Provide the (x, y) coordinate of the cell's center where the given text is located.  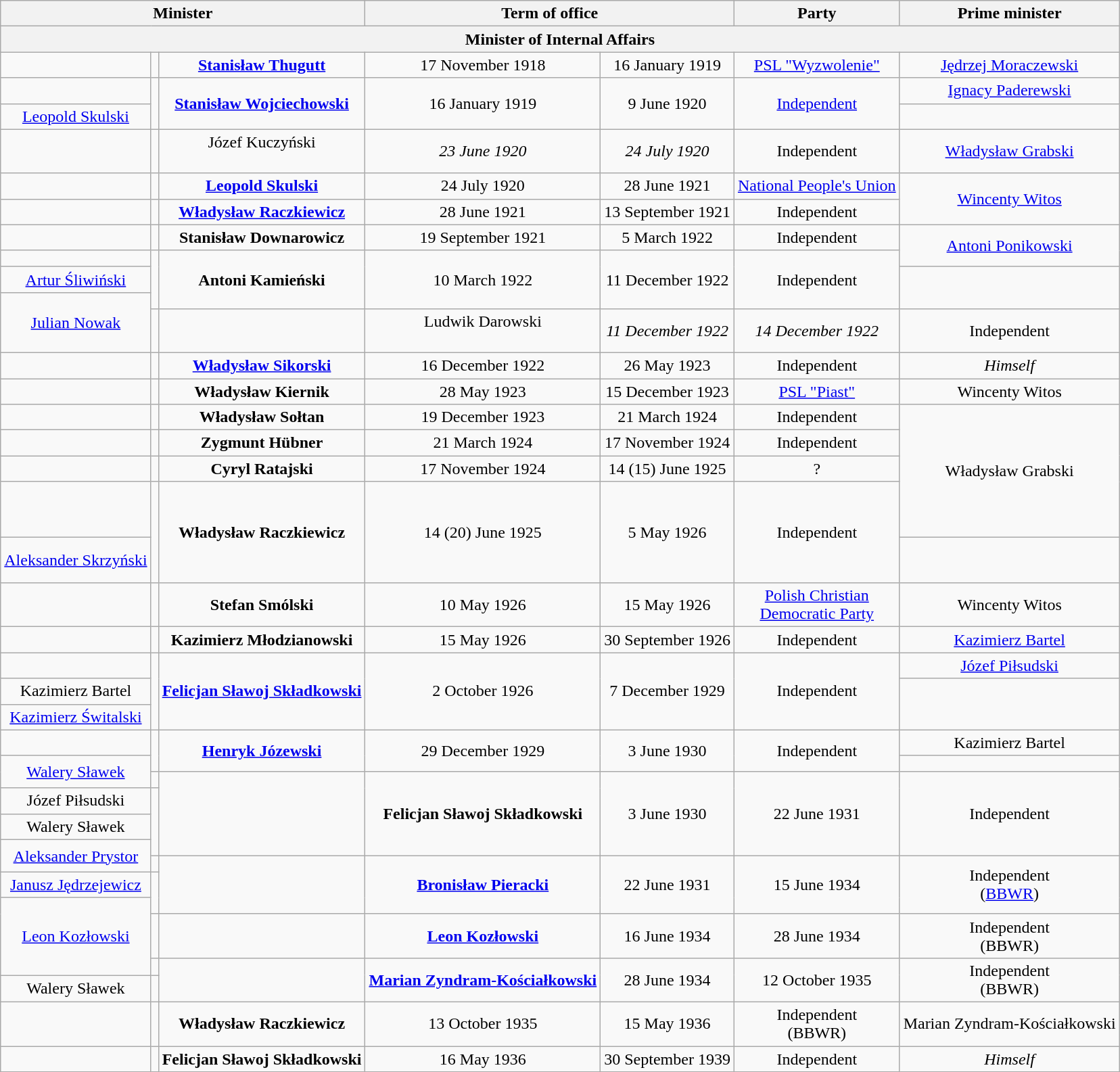
Zygmunt Hübner (262, 443)
Stanisław Downarowicz (262, 237)
10 March 1922 (483, 279)
5 May 1926 (668, 532)
30 September 1939 (668, 1058)
14 (15) June 1925 (668, 469)
19 September 1921 (483, 237)
Henryk Józewski (262, 751)
16 June 1934 (668, 936)
Antoni Kamieński (262, 279)
Władysław Sikorski (262, 365)
17 November 1918 (483, 65)
Prime minister (1009, 14)
2 October 1926 (483, 691)
Aleksander Skrzyński (76, 560)
12 October 1935 (817, 979)
Józef Kuczyński (262, 152)
15 December 1923 (668, 392)
14 (20) June 1925 (483, 532)
13 September 1921 (668, 212)
19 December 1923 (483, 417)
PSL "Piast" (817, 392)
? (817, 469)
Term of office (549, 14)
Bronisław Pieracki (483, 885)
7 December 1929 (668, 691)
Minister (183, 14)
16 December 1922 (483, 365)
5 March 1922 (668, 237)
14 December 1922 (817, 330)
Ludwik Darowski (483, 330)
Antoni Ponikowski (1009, 246)
15 June 1934 (817, 885)
15 May 1936 (668, 1024)
Minister of Internal Affairs (560, 39)
Stanisław Thugutt (262, 65)
Kazimierz Świtalski (76, 717)
23 June 1920 (483, 152)
Julian Nowak (76, 322)
30 September 1926 (668, 640)
Jędrzej Moraczewski (1009, 65)
9 June 1920 (668, 103)
26 May 1923 (668, 365)
Władysław Sołtan (262, 417)
Janusz Jędrzejewicz (76, 885)
13 October 1935 (483, 1024)
Cyryl Ratajski (262, 469)
PSL "Wyzwolenie" (817, 65)
16 May 1936 (483, 1058)
29 December 1929 (483, 751)
Stanisław Wojciechowski (262, 103)
Polish ChristianDemocratic Party (817, 605)
Artur Śliwiński (76, 279)
Kazimierz Młodzianowski (262, 640)
National People's Union (817, 186)
Ignacy Paderewski (1009, 91)
Władysław Kiernik (262, 392)
10 May 1926 (483, 605)
Aleksander Prystor (76, 856)
28 May 1923 (483, 392)
Stefan Smólski (262, 605)
Party (817, 14)
